Output the [x, y] coordinate of the center of the cell containing the given text.  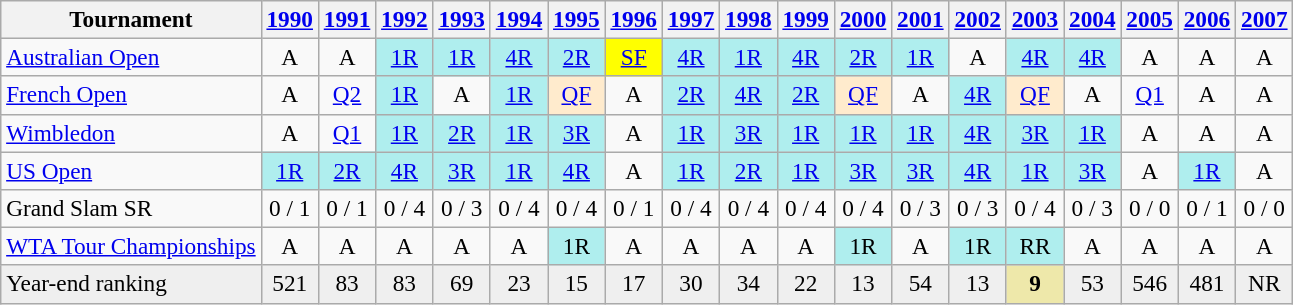
15 [576, 284]
2006 [1206, 19]
546 [1150, 284]
34 [748, 284]
1999 [806, 19]
1997 [690, 19]
2001 [920, 19]
2003 [1034, 19]
French Open [131, 95]
Grand Slam SR [131, 208]
521 [290, 284]
17 [634, 284]
1996 [634, 19]
2000 [862, 19]
1992 [404, 19]
2005 [1150, 19]
SF [634, 57]
30 [690, 284]
2007 [1264, 19]
1998 [748, 19]
2002 [978, 19]
23 [518, 284]
NR [1264, 284]
22 [806, 284]
Year-end ranking [131, 284]
1991 [346, 19]
Tournament [131, 19]
Australian Open [131, 57]
1995 [576, 19]
Wimbledon [131, 133]
1994 [518, 19]
Q2 [346, 95]
53 [1092, 284]
69 [462, 284]
WTA Tour Championships [131, 246]
RR [1034, 246]
54 [920, 284]
US Open [131, 170]
1990 [290, 19]
9 [1034, 284]
481 [1206, 284]
2004 [1092, 19]
1993 [462, 19]
